Scan for the cell matching the given text and deliver its (x, y) coordinate at center. 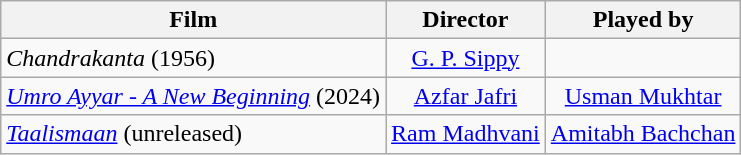
G. P. Sippy (466, 58)
Chandrakanta (1956) (194, 58)
Amitabh Bachchan (643, 134)
Umro Ayyar - A New Beginning (2024) (194, 96)
Azfar Jafri (466, 96)
Ram Madhvani (466, 134)
Usman Mukhtar (643, 96)
Taalismaan (unreleased) (194, 134)
Played by (643, 20)
Film (194, 20)
Director (466, 20)
